Capture the cell that displays the provided text and extract its [x, y] central coordinate. 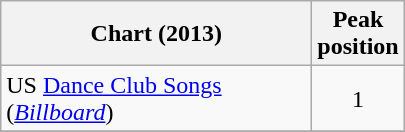
Peakposition [358, 34]
1 [358, 98]
US Dance Club Songs (Billboard) [156, 98]
Chart (2013) [156, 34]
